Extract the [x, y] coordinate from the center of the cell holding the provided text.  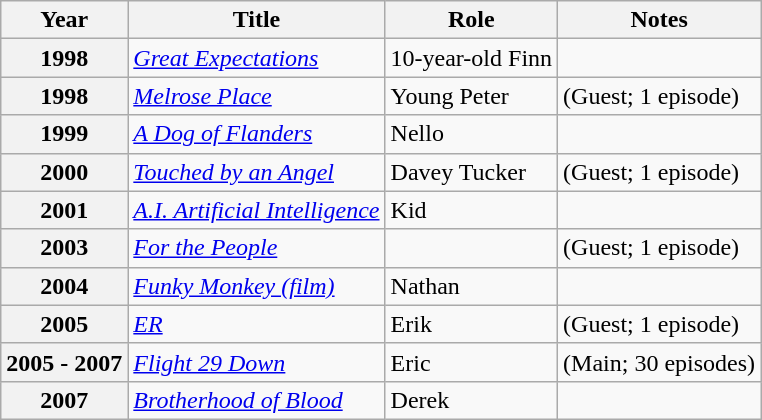
Brotherhood of Blood [256, 400]
Derek [472, 400]
2001 [64, 210]
Erik [472, 324]
Nathan [472, 286]
Nello [472, 134]
Eric [472, 362]
Role [472, 20]
Year [64, 20]
1999 [64, 134]
A.I. Artificial Intelligence [256, 210]
2004 [64, 286]
2005 - 2007 [64, 362]
Title [256, 20]
Davey Tucker [472, 172]
2000 [64, 172]
Melrose Place [256, 96]
Kid [472, 210]
2007 [64, 400]
Notes [660, 20]
A Dog of Flanders [256, 134]
(Main; 30 episodes) [660, 362]
Touched by an Angel [256, 172]
ER [256, 324]
Great Expectations [256, 58]
2005 [64, 324]
2003 [64, 248]
Flight 29 Down [256, 362]
10-year-old Finn [472, 58]
For the People [256, 248]
Young Peter [472, 96]
Funky Monkey (film) [256, 286]
